Identify which cell holds the provided text, then report its (x, y) central coordinate. 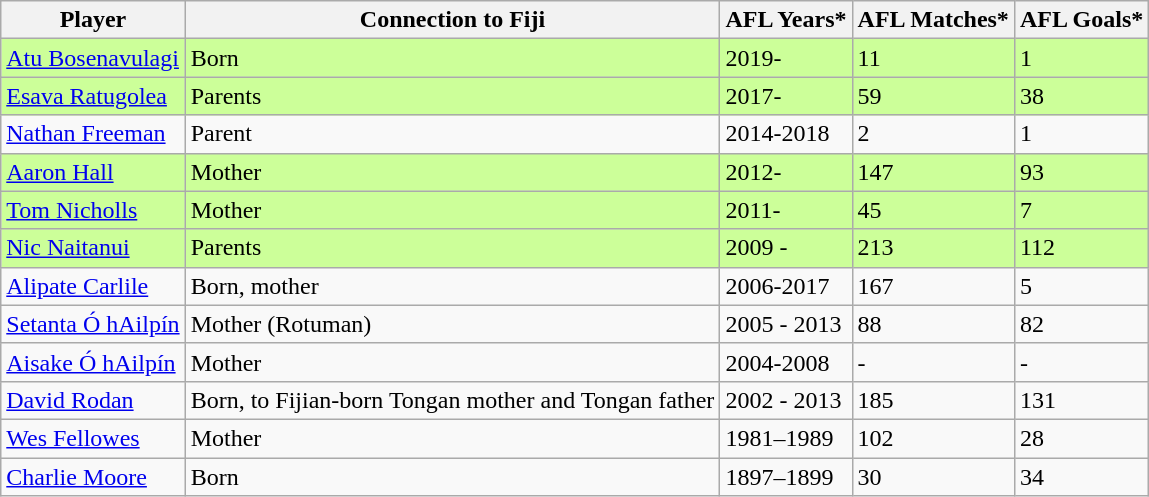
Charlie Moore (93, 477)
45 (933, 210)
213 (933, 248)
5 (1081, 286)
2006-2017 (786, 286)
185 (933, 400)
11 (933, 58)
28 (1081, 438)
AFL Years* (786, 20)
Mother (Rotuman) (452, 324)
2002 - 2013 (786, 400)
38 (1081, 96)
2019- (786, 58)
2 (933, 134)
2011- (786, 210)
2017- (786, 96)
131 (1081, 400)
2014-2018 (786, 134)
Nathan Freeman (93, 134)
Wes Fellowes (93, 438)
2004-2008 (786, 362)
112 (1081, 248)
Setanta Ó hAilpín (93, 324)
34 (1081, 477)
AFL Goals* (1081, 20)
Parent (452, 134)
7 (1081, 210)
93 (1081, 172)
Esava Ratugolea (93, 96)
David Rodan (93, 400)
Aisake Ó hAilpín (93, 362)
Connection to Fiji (452, 20)
147 (933, 172)
Alipate Carlile (93, 286)
Born, mother (452, 286)
2009 - (786, 248)
88 (933, 324)
Born, to Fijian-born Tongan mother and Tongan father (452, 400)
2012- (786, 172)
Player (93, 20)
Nic Naitanui (93, 248)
82 (1081, 324)
1897–1899 (786, 477)
1981–1989 (786, 438)
Atu Bosenavulagi (93, 58)
Aaron Hall (93, 172)
167 (933, 286)
30 (933, 477)
Tom Nicholls (93, 210)
102 (933, 438)
AFL Matches* (933, 20)
59 (933, 96)
2005 - 2013 (786, 324)
